Provide the [X, Y] coordinate of the cell's center where the given text is located.  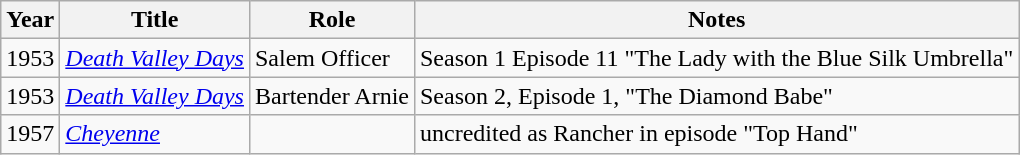
Title [155, 20]
Salem Officer [332, 58]
Role [332, 20]
Bartender Arnie [332, 96]
1957 [30, 134]
Season 1 Episode 11 "The Lady with the Blue Silk Umbrella" [716, 58]
uncredited as Rancher in episode "Top Hand" [716, 134]
Notes [716, 20]
Cheyenne [155, 134]
Season 2, Episode 1, "The Diamond Babe" [716, 96]
Year [30, 20]
